Find where the given text appears and provide that cell's center as (x, y) coordinate. 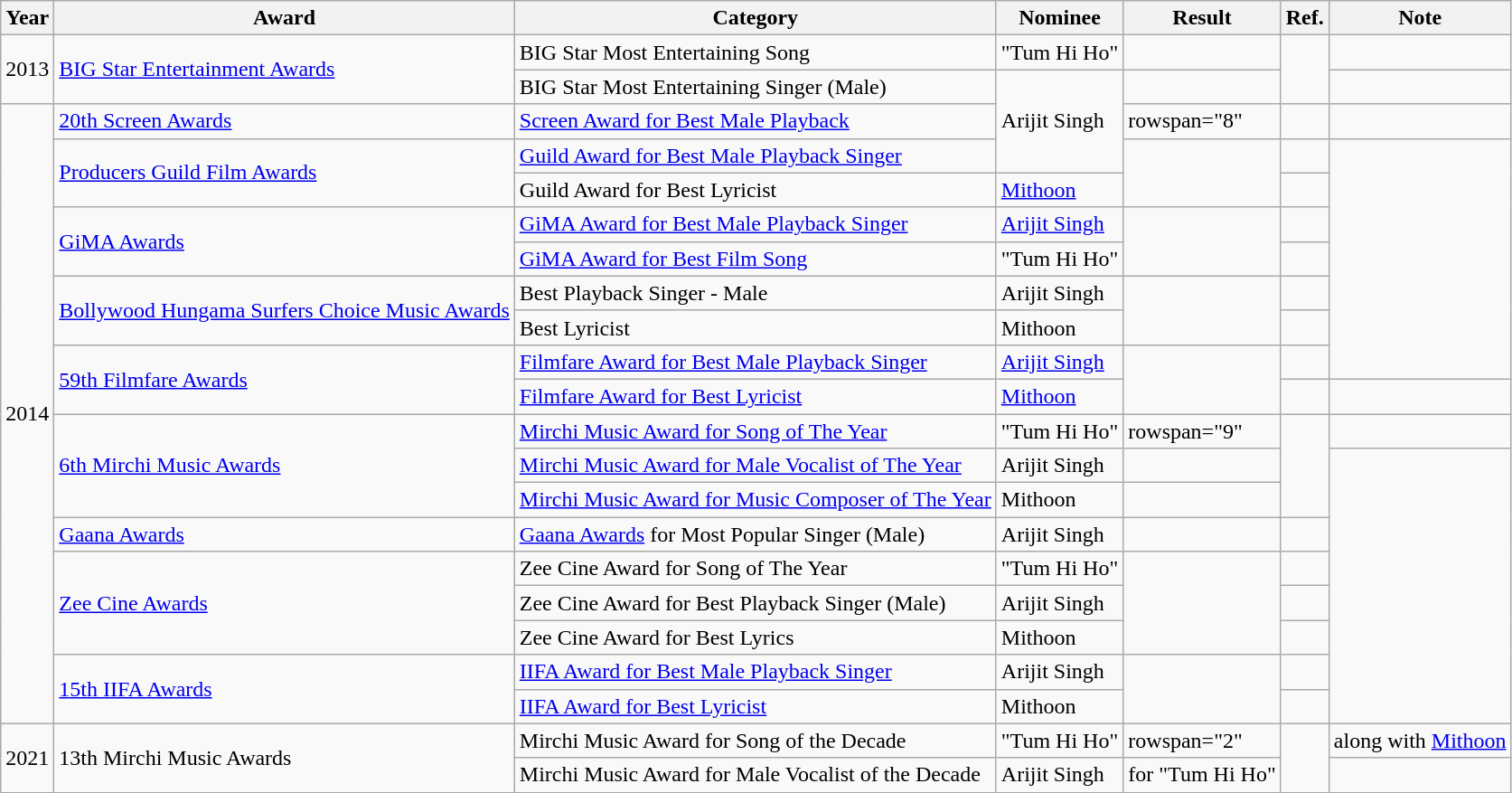
Award (284, 18)
Producers Guild Film Awards (284, 173)
BIG Star Most Entertaining Singer (Male) (756, 87)
IIFA Award for Best Lyricist (756, 706)
rowspan="2" (1202, 741)
Mirchi Music Award for Music Composer of The Year (756, 500)
13th Mirchi Music Awards (284, 758)
Best Lyricist (756, 327)
IIFA Award for Best Male Playback Singer (756, 672)
Mirchi Music Award for Male Vocalist of The Year (756, 466)
Best Playback Singer - Male (756, 293)
Nominee (1059, 18)
rowspan="9" (1202, 431)
GiMA Awards (284, 241)
Year (27, 18)
2014 (27, 414)
Screen Award for Best Male Playback (756, 121)
Gaana Awards (284, 534)
BIG Star Most Entertaining Song (756, 52)
Zee Cine Awards (284, 603)
Result (1202, 18)
Zee Cine Award for Song of The Year (756, 569)
15th IIFA Awards (284, 689)
Mirchi Music Award for Male Vocalist of the Decade (756, 775)
Filmfare Award for Best Lyricist (756, 396)
Category (756, 18)
6th Mirchi Music Awards (284, 466)
for "Tum Hi Ho" (1202, 775)
Guild Award for Best Lyricist (756, 190)
Zee Cine Award for Best Playback Singer (Male) (756, 603)
GiMA Award for Best Male Playback Singer (756, 224)
Guild Award for Best Male Playback Singer (756, 156)
20th Screen Awards (284, 121)
Mirchi Music Award for Song of the Decade (756, 741)
59th Filmfare Awards (284, 379)
2021 (27, 758)
Note (1420, 18)
Ref. (1305, 18)
Bollywood Hungama Surfers Choice Music Awards (284, 310)
Gaana Awards for Most Popular Singer (Male) (756, 534)
rowspan="8" (1202, 121)
Mirchi Music Award for Song of The Year (756, 431)
GiMA Award for Best Film Song (756, 259)
along with Mithoon (1420, 741)
Zee Cine Award for Best Lyrics (756, 637)
Filmfare Award for Best Male Playback Singer (756, 362)
BIG Star Entertainment Awards (284, 70)
2013 (27, 70)
